Identify which cell holds the provided text, then report its (X, Y) central coordinate. 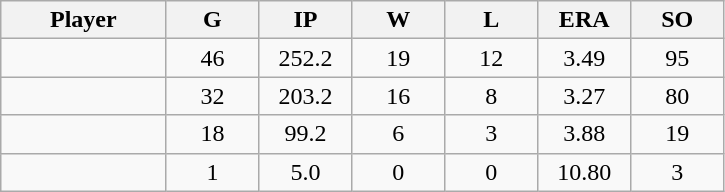
95 (678, 58)
IP (306, 20)
ERA (584, 20)
16 (398, 96)
G (212, 20)
99.2 (306, 134)
W (398, 20)
6 (398, 134)
32 (212, 96)
3.88 (584, 134)
Player (84, 20)
46 (212, 58)
5.0 (306, 172)
SO (678, 20)
80 (678, 96)
203.2 (306, 96)
1 (212, 172)
18 (212, 134)
3.27 (584, 96)
8 (492, 96)
12 (492, 58)
252.2 (306, 58)
L (492, 20)
3.49 (584, 58)
10.80 (584, 172)
